Extract the (x, y) coordinate from the center of the cell holding the provided text.  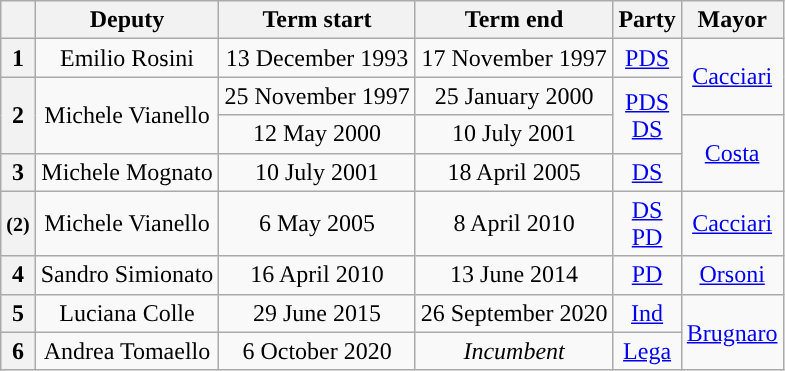
6 October 2020 (317, 351)
5 (18, 313)
Costa (732, 153)
PDSDS (647, 115)
PD (647, 275)
8 April 2010 (514, 224)
13 June 2014 (514, 275)
4 (18, 275)
DS (647, 172)
Lega (647, 351)
Deputy (127, 20)
2 (18, 115)
Ind (647, 313)
13 December 1993 (317, 58)
25 November 1997 (317, 96)
Orsoni (732, 275)
PDS (647, 58)
6 (18, 351)
3 (18, 172)
Michele Mognato (127, 172)
29 June 2015 (317, 313)
12 May 2000 (317, 134)
26 September 2020 (514, 313)
Andrea Tomaello (127, 351)
17 November 1997 (514, 58)
Brugnaro (732, 332)
Party (647, 20)
6 May 2005 (317, 224)
Incumbent (514, 351)
Sandro Simionato (127, 275)
(2) (18, 224)
16 April 2010 (317, 275)
Mayor (732, 20)
Term end (514, 20)
18 April 2005 (514, 172)
Term start (317, 20)
Luciana Colle (127, 313)
1 (18, 58)
25 January 2000 (514, 96)
DSPD (647, 224)
Emilio Rosini (127, 58)
